For the text-containing cell, return its midpoint in (X, Y) coordinate format. 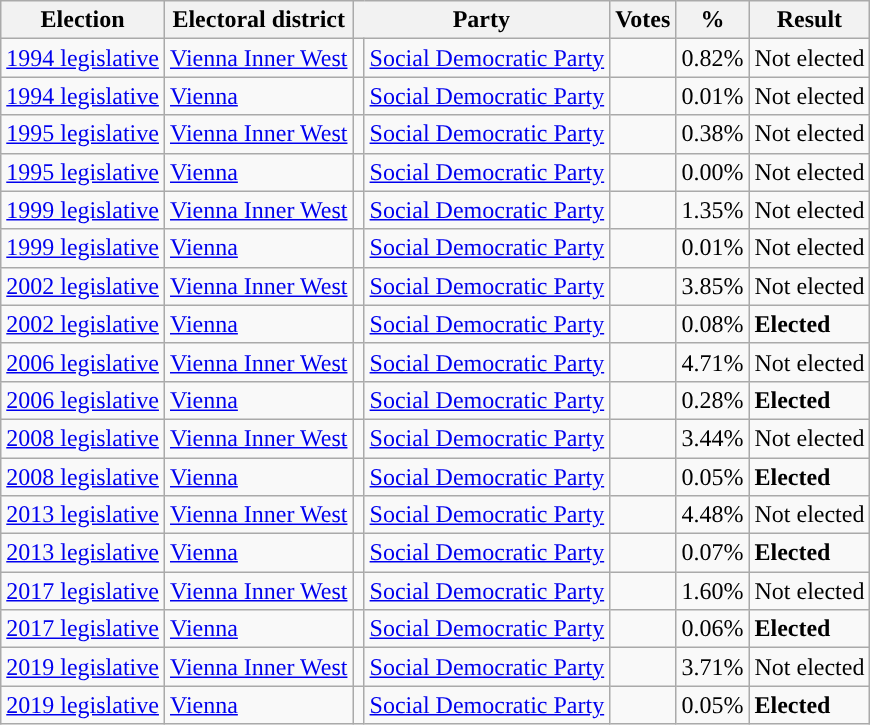
Votes (643, 20)
4.48% (712, 515)
0.06% (712, 629)
Party (482, 20)
0.28% (712, 400)
0.08% (712, 324)
3.71% (712, 667)
% (712, 20)
0.82% (712, 58)
3.85% (712, 286)
Election (83, 20)
Result (810, 20)
0.38% (712, 134)
3.44% (712, 438)
0.00% (712, 172)
0.07% (712, 553)
1.35% (712, 210)
1.60% (712, 591)
4.71% (712, 362)
Electoral district (258, 20)
